Determine the [x, y] coordinate at the center of the cell enclosing the given text.  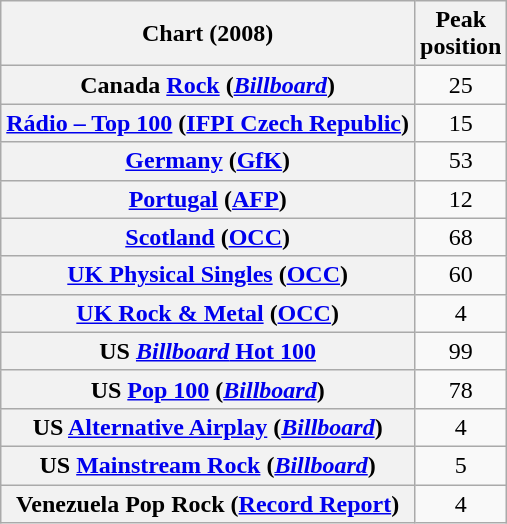
US Alternative Airplay (Billboard) [208, 427]
15 [461, 123]
25 [461, 85]
UK Physical Singles (OCC) [208, 275]
99 [461, 351]
Portugal (AFP) [208, 199]
68 [461, 237]
53 [461, 161]
US Mainstream Rock (Billboard) [208, 465]
Scotland (OCC) [208, 237]
Peakposition [461, 34]
US Billboard Hot 100 [208, 351]
US Pop 100 (Billboard) [208, 389]
Venezuela Pop Rock (Record Report) [208, 503]
12 [461, 199]
Chart (2008) [208, 34]
5 [461, 465]
Canada Rock (Billboard) [208, 85]
Germany (GfK) [208, 161]
Rádio – Top 100 (IFPI Czech Republic) [208, 123]
60 [461, 275]
78 [461, 389]
UK Rock & Metal (OCC) [208, 313]
